Find where the given text appears and provide that cell's center as [X, Y] coordinate. 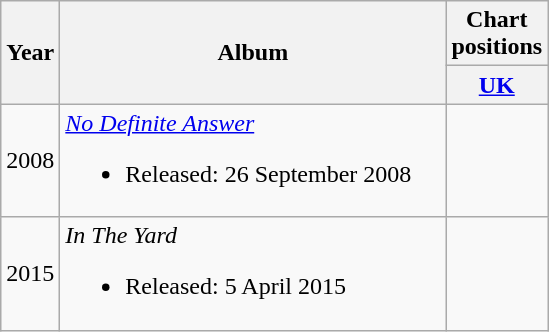
UK [497, 85]
Year [30, 52]
Chart positions [497, 34]
Album [253, 52]
2015 [30, 274]
No Definite AnswerReleased: 26 September 2008 [253, 160]
2008 [30, 160]
In The YardReleased: 5 April 2015 [253, 274]
